Scan for the cell matching the given text and deliver its (X, Y) coordinate at center. 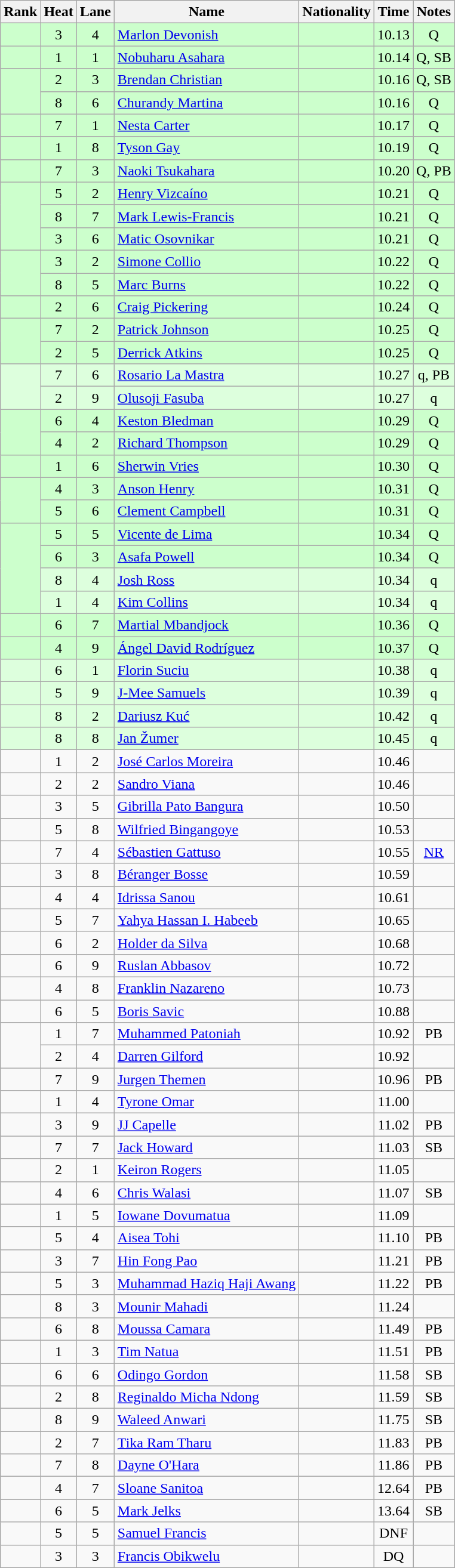
Béranger Bosse (207, 875)
Nationality (337, 12)
Dariusz Kuć (207, 716)
10.73 (394, 988)
10.24 (394, 307)
Francis Obikwelu (207, 1556)
NR (434, 852)
Tim Natua (207, 1351)
Brendan Christian (207, 80)
Notes (434, 12)
Kim Collins (207, 602)
10.45 (394, 739)
10.13 (394, 35)
Dayne O'Hara (207, 1465)
J-Mee Samuels (207, 693)
11.58 (394, 1374)
DNF (394, 1533)
11.00 (394, 1102)
Iowane Dovumatua (207, 1215)
Henry Vizcaíno (207, 193)
Marc Burns (207, 285)
Sébastien Gattuso (207, 852)
Tyrone Omar (207, 1102)
11.05 (394, 1170)
Lane (96, 12)
10.37 (394, 647)
10.50 (394, 807)
Asafa Powell (207, 557)
Naoki Tsukahara (207, 171)
10.30 (394, 466)
Sherwin Vries (207, 466)
Mounir Mahadi (207, 1306)
10.14 (394, 57)
Idrissa Sanou (207, 897)
10.38 (394, 671)
Tyson Gay (207, 148)
Ruslan Abbasov (207, 965)
Time (394, 12)
10.72 (394, 965)
10.36 (394, 625)
Samuel Francis (207, 1533)
Patrick Johnson (207, 330)
10.17 (394, 125)
DQ (394, 1556)
Ángel David Rodríguez (207, 647)
Name (207, 12)
11.21 (394, 1261)
Simone Collio (207, 261)
José Carlos Moreira (207, 761)
Reginaldo Micha Ndong (207, 1397)
Tika Ram Tharu (207, 1443)
10.42 (394, 716)
Jan Žumer (207, 739)
Sloane Sanitoa (207, 1488)
11.10 (394, 1238)
Craig Pickering (207, 307)
Muhammed Patoniah (207, 1034)
10.68 (394, 943)
Josh Ross (207, 579)
10.19 (394, 148)
Florin Suciu (207, 671)
Keston Bledman (207, 421)
Chris Walasi (207, 1193)
Q, PB (434, 171)
Martial Mbandjock (207, 625)
Franklin Nazareno (207, 988)
Richard Thompson (207, 443)
11.49 (394, 1329)
Matic Osovnikar (207, 239)
10.55 (394, 852)
Rank (20, 12)
11.51 (394, 1351)
Waleed Anwari (207, 1420)
Marlon Devonish (207, 35)
10.96 (394, 1079)
11.22 (394, 1283)
Mark Jelks (207, 1511)
Mark Lewis-Francis (207, 216)
12.64 (394, 1488)
10.61 (394, 897)
Muhammad Haziq Haji Awang (207, 1283)
Odingo Gordon (207, 1374)
11.09 (394, 1215)
10.20 (394, 171)
Sandro Viana (207, 784)
Boris Savic (207, 1011)
11.75 (394, 1420)
Vicente de Lima (207, 534)
Wilfried Bingangoye (207, 829)
Keiron Rogers (207, 1170)
q, PB (434, 375)
Jurgen Themen (207, 1079)
Heat (59, 12)
10.39 (394, 693)
Holder da Silva (207, 943)
Yahya Hassan I. Habeeb (207, 920)
11.24 (394, 1306)
11.07 (394, 1193)
Clement Campbell (207, 511)
10.53 (394, 829)
Nesta Carter (207, 125)
Derrick Atkins (207, 353)
10.65 (394, 920)
11.83 (394, 1443)
10.59 (394, 875)
11.59 (394, 1397)
11.86 (394, 1465)
10.88 (394, 1011)
11.03 (394, 1147)
Aisea Tohi (207, 1238)
Gibrilla Pato Bangura (207, 807)
Anson Henry (207, 489)
Hin Fong Pao (207, 1261)
Churandy Martina (207, 103)
JJ Capelle (207, 1125)
13.64 (394, 1511)
11.02 (394, 1125)
Olusoji Fasuba (207, 398)
Rosario La Mastra (207, 375)
Jack Howard (207, 1147)
Nobuharu Asahara (207, 57)
Darren Gilford (207, 1057)
Moussa Camara (207, 1329)
